Locate the cell with the specified text and output its [X, Y] center coordinate. 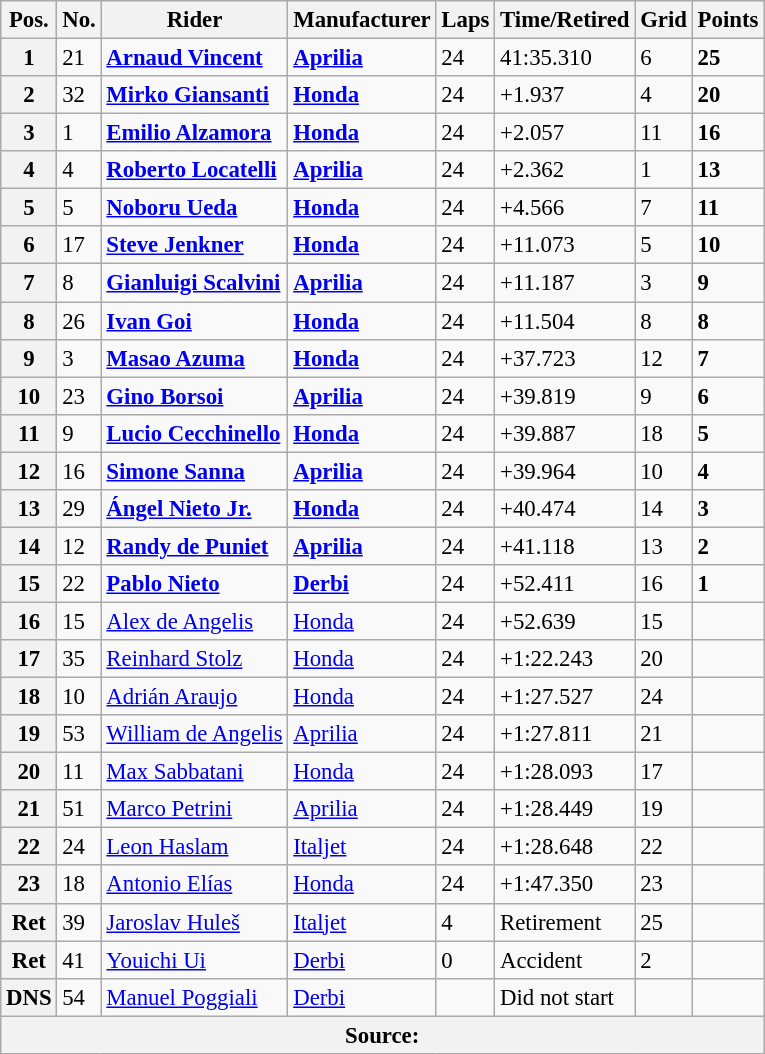
+52.639 [565, 621]
+37.723 [565, 358]
+1:27.811 [565, 734]
+1:28.648 [565, 847]
+1:22.243 [565, 659]
Mirko Giansanti [194, 95]
Antonio Elías [194, 885]
Masao Azuma [194, 358]
54 [79, 997]
0 [466, 960]
+41.118 [565, 546]
+52.411 [565, 584]
Jaroslav Huleš [194, 922]
Manuel Poggiali [194, 997]
+1:28.093 [565, 772]
Points [728, 20]
Did not start [565, 997]
Marco Petrini [194, 809]
Time/Retired [565, 20]
DNS [29, 997]
No. [79, 20]
35 [79, 659]
+11.187 [565, 283]
Manufacturer [362, 20]
Accident [565, 960]
Gianluigi Scalvini [194, 283]
Source: [382, 1035]
Randy de Puniet [194, 546]
Gino Borsoi [194, 396]
+39.887 [565, 433]
+4.566 [565, 208]
51 [79, 809]
Max Sabbatani [194, 772]
Leon Haslam [194, 847]
Retirement [565, 922]
Adrián Araujo [194, 697]
William de Angelis [194, 734]
Rider [194, 20]
+11.504 [565, 321]
Emilio Alzamora [194, 133]
39 [79, 922]
Grid [664, 20]
Reinhard Stolz [194, 659]
+39.964 [565, 471]
29 [79, 509]
Pablo Nieto [194, 584]
Laps [466, 20]
53 [79, 734]
+1:27.527 [565, 697]
Youichi Ui [194, 960]
Ángel Nieto Jr. [194, 509]
Pos. [29, 20]
+11.073 [565, 245]
Steve Jenkner [194, 245]
+40.474 [565, 509]
41:35.310 [565, 58]
Ivan Goi [194, 321]
Roberto Locatelli [194, 170]
+2.362 [565, 170]
26 [79, 321]
+1:28.449 [565, 809]
+1.937 [565, 95]
Simone Sanna [194, 471]
+1:47.350 [565, 885]
Arnaud Vincent [194, 58]
+2.057 [565, 133]
41 [79, 960]
Alex de Angelis [194, 621]
+39.819 [565, 396]
Lucio Cecchinello [194, 433]
32 [79, 95]
Noboru Ueda [194, 208]
